From the cell containing the given text, extract its center point as [X, Y] coordinate. 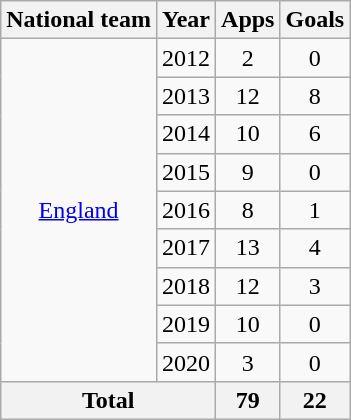
Apps [248, 20]
2018 [186, 286]
England [79, 210]
79 [248, 400]
2 [248, 58]
2020 [186, 362]
1 [315, 210]
13 [248, 248]
2019 [186, 324]
4 [315, 248]
2015 [186, 172]
Goals [315, 20]
22 [315, 400]
2014 [186, 134]
National team [79, 20]
Year [186, 20]
9 [248, 172]
2012 [186, 58]
2017 [186, 248]
6 [315, 134]
Total [108, 400]
2016 [186, 210]
2013 [186, 96]
